Identify which cell holds the provided text, then report its [x, y] central coordinate. 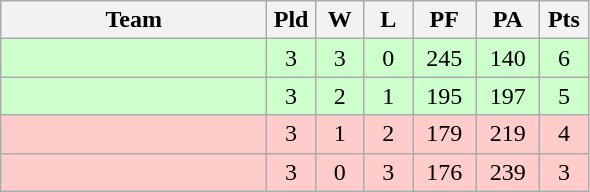
5 [564, 96]
179 [444, 134]
Pld [292, 20]
4 [564, 134]
176 [444, 172]
PA [508, 20]
L [388, 20]
6 [564, 58]
140 [508, 58]
195 [444, 96]
W [340, 20]
239 [508, 172]
Team [134, 20]
Pts [564, 20]
245 [444, 58]
197 [508, 96]
219 [508, 134]
PF [444, 20]
